Provide the (X, Y) coordinate of the cell's center where the given text is located.  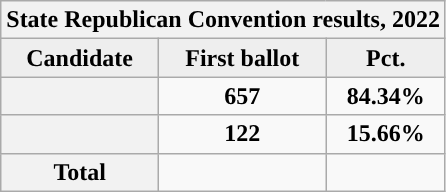
First ballot (243, 58)
Candidate (80, 58)
Total (80, 172)
84.34% (386, 96)
657 (243, 96)
Pct. (386, 58)
15.66% (386, 134)
122 (243, 134)
State Republican Convention results, 2022 (224, 20)
